Output the (X, Y) coordinate of the center of the cell containing the given text.  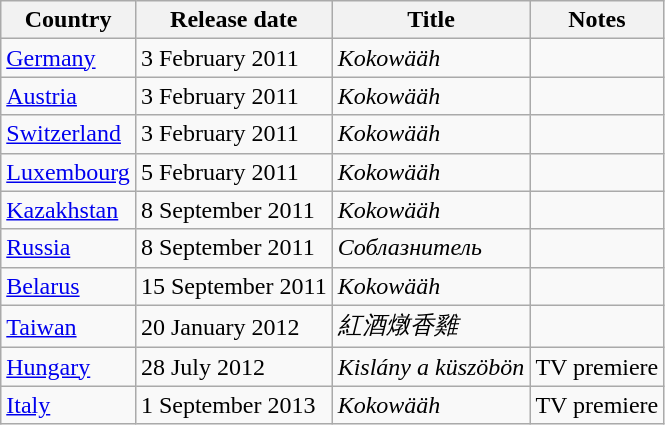
Соблазнитель (431, 248)
Hungary (68, 367)
紅酒燉香雞 (431, 326)
Notes (597, 20)
Release date (234, 20)
28 July 2012 (234, 367)
15 September 2011 (234, 286)
Kazakhstan (68, 210)
Belarus (68, 286)
Country (68, 20)
Germany (68, 58)
Russia (68, 248)
1 September 2013 (234, 405)
Switzerland (68, 134)
Kislány a küszöbön (431, 367)
Title (431, 20)
Austria (68, 96)
Luxembourg (68, 172)
Italy (68, 405)
Taiwan (68, 326)
5 February 2011 (234, 172)
20 January 2012 (234, 326)
